Capture the cell that displays the provided text and extract its (x, y) central coordinate. 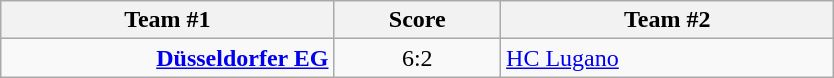
Düsseldorfer EG (168, 58)
Score (418, 20)
HC Lugano (668, 58)
Team #1 (168, 20)
6:2 (418, 58)
Team #2 (668, 20)
